Find where the given text appears and provide that cell's center as [X, Y] coordinate. 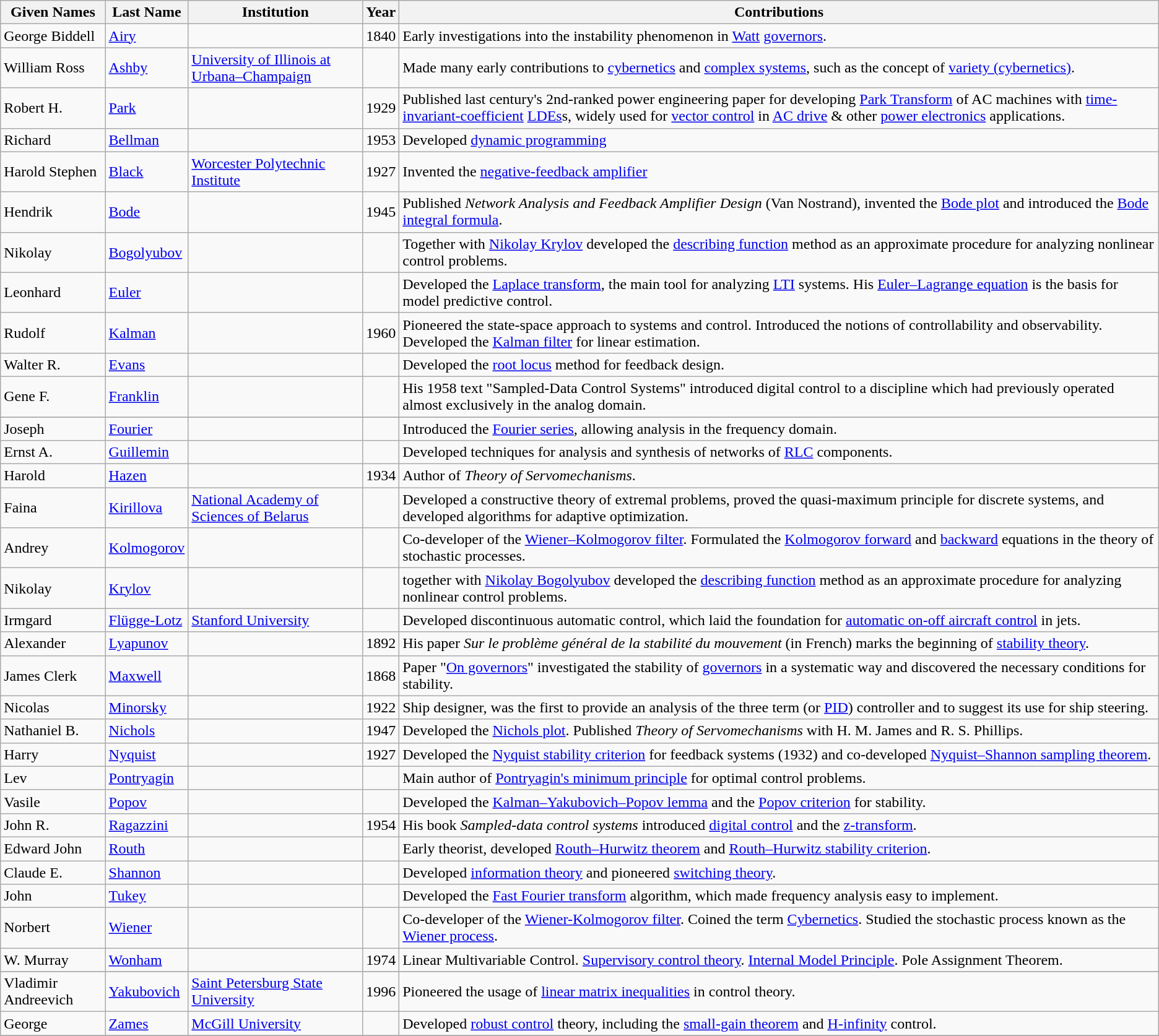
McGill University [276, 1024]
His paper Sur le problème général de la stabilité du mouvement (in French) marks the beginning of stability theory. [779, 644]
Developed the Nyquist stability criterion for feedback systems (1932) and co-developed Nyquist–Shannon sampling theorem. [779, 754]
Hazen [147, 476]
His book Sampled-data control systems introduced digital control and the z-transform. [779, 825]
Ship designer, was the first to provide an analysis of the three term (or PID) controller and to suggest its use for ship steering. [779, 707]
Black [147, 172]
Gene F. [53, 396]
Developed the root locus method for feedback design. [779, 365]
Contributions [779, 12]
Fourier [147, 429]
John [53, 896]
Nyquist [147, 754]
Guillemin [147, 452]
Co-developer of the Wiener-Kolmogorov filter. Coined the term Cybernetics. Studied the stochastic process known as the Wiener process. [779, 928]
Nicolas [53, 707]
George [53, 1024]
Norbert [53, 928]
Early investigations into the instability phenomenon in Watt governors. [779, 36]
Claude E. [53, 872]
1892 [381, 644]
Evans [147, 365]
Wonham [147, 960]
Bellman [147, 140]
Kalman [147, 333]
Developed the Fast Fourier transform algorithm, which made frequency analysis easy to implement. [779, 896]
National Academy of Sciences of Belarus [276, 507]
Shannon [147, 872]
Co-developer of the Wiener–Kolmogorov filter. Formulated the Kolmogorov forward and backward equations in the theory of stochastic processes. [779, 548]
Walter R. [53, 365]
Park [147, 108]
Minorsky [147, 707]
Ragazzini [147, 825]
1922 [381, 707]
Tukey [147, 896]
Joseph [53, 429]
Wiener [147, 928]
Author of Theory of Servomechanisms. [779, 476]
Developed the Kalman–Yakubovich–Popov lemma and the Popov criterion for stability. [779, 801]
Bode [147, 212]
1954 [381, 825]
1974 [381, 960]
Lev [53, 778]
Andrey [53, 548]
Saint Petersburg State University [276, 991]
W. Murray [53, 960]
Euler [147, 292]
Nichols [147, 731]
Rudolf [53, 333]
Flügge-Lotz [147, 620]
Vasile [53, 801]
Irmgard [53, 620]
Pioneered the usage of linear matrix inequalities in control theory. [779, 991]
1953 [381, 140]
Together with Nikolay Krylov developed the describing function method as an approximate procedure for analyzing nonlinear control problems. [779, 253]
1868 [381, 676]
Early theorist, developed Routh–Hurwitz theorem and Routh–Hurwitz stability criterion. [779, 848]
John R. [53, 825]
Bogolyubov [147, 253]
Harold [53, 476]
Main author of Pontryagin's minimum principle for optimal control problems. [779, 778]
Airy [147, 36]
Linear Multivariable Control. Supervisory control theory. Internal Model Principle. Pole Assignment Theorem. [779, 960]
1934 [381, 476]
Leonhard [53, 292]
1996 [381, 991]
Paper "On governors" investigated the stability of governors in a systematic way and discovered the necessary conditions for stability. [779, 676]
1960 [381, 333]
Alexander [53, 644]
George Biddell [53, 36]
together with Nikolay Bogolyubov developed the describing function method as an approximate procedure for analyzing nonlinear control problems. [779, 588]
Published Network Analysis and Feedback Amplifier Design (Van Nostrand), invented the Bode plot and introduced the Bode integral formula. [779, 212]
Vladimir Andreevich [53, 991]
Lyapunov [147, 644]
University of Illinois at Urbana–Champaign [276, 68]
Richard [53, 140]
James Clerk [53, 676]
Developed the Laplace transform, the main tool for analyzing LTI systems. His Euler–Lagrange equation is the basis for model predictive control. [779, 292]
Edward John [53, 848]
Developed information theory and pioneered switching theory. [779, 872]
Kolmogorov [147, 548]
Krylov [147, 588]
Harry [53, 754]
Developed discontinuous automatic control, which laid the foundation for automatic on-off aircraft control in jets. [779, 620]
Franklin [147, 396]
Zames [147, 1024]
Maxwell [147, 676]
Stanford University [276, 620]
Made many early contributions to cybernetics and complex systems, such as the concept of variety (cybernetics). [779, 68]
Faina [53, 507]
Kirillova [147, 507]
Hendrik [53, 212]
Ernst A. [53, 452]
Institution [276, 12]
Nathaniel B. [53, 731]
Yakubovich [147, 991]
Developed dynamic programming [779, 140]
Developed techniques for analysis and synthesis of networks of RLC components. [779, 452]
Ashby [147, 68]
1947 [381, 731]
Routh [147, 848]
Popov [147, 801]
Developed robust control theory, including the small-gain theorem and H-infinity control. [779, 1024]
Given Names [53, 12]
Developed the Nichols plot. Published Theory of Servomechanisms with H. M. James and R. S. Phillips. [779, 731]
Harold Stephen [53, 172]
Robert H. [53, 108]
1929 [381, 108]
Last Name [147, 12]
1840 [381, 36]
Introduced the Fourier series, allowing analysis in the frequency domain. [779, 429]
1945 [381, 212]
Pontryagin [147, 778]
William Ross [53, 68]
Year [381, 12]
Invented the negative-feedback amplifier [779, 172]
Worcester Polytechnic Institute [276, 172]
